From the cell containing the given text, extract its center point as (X, Y) coordinate. 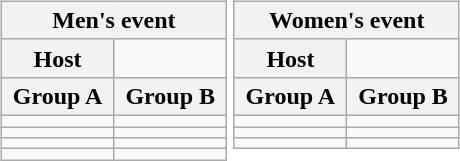
Men's event (114, 20)
Women's event (346, 20)
